Pinpoint the cell where the given text exists, returning its [x, y] midpoint coordinate. 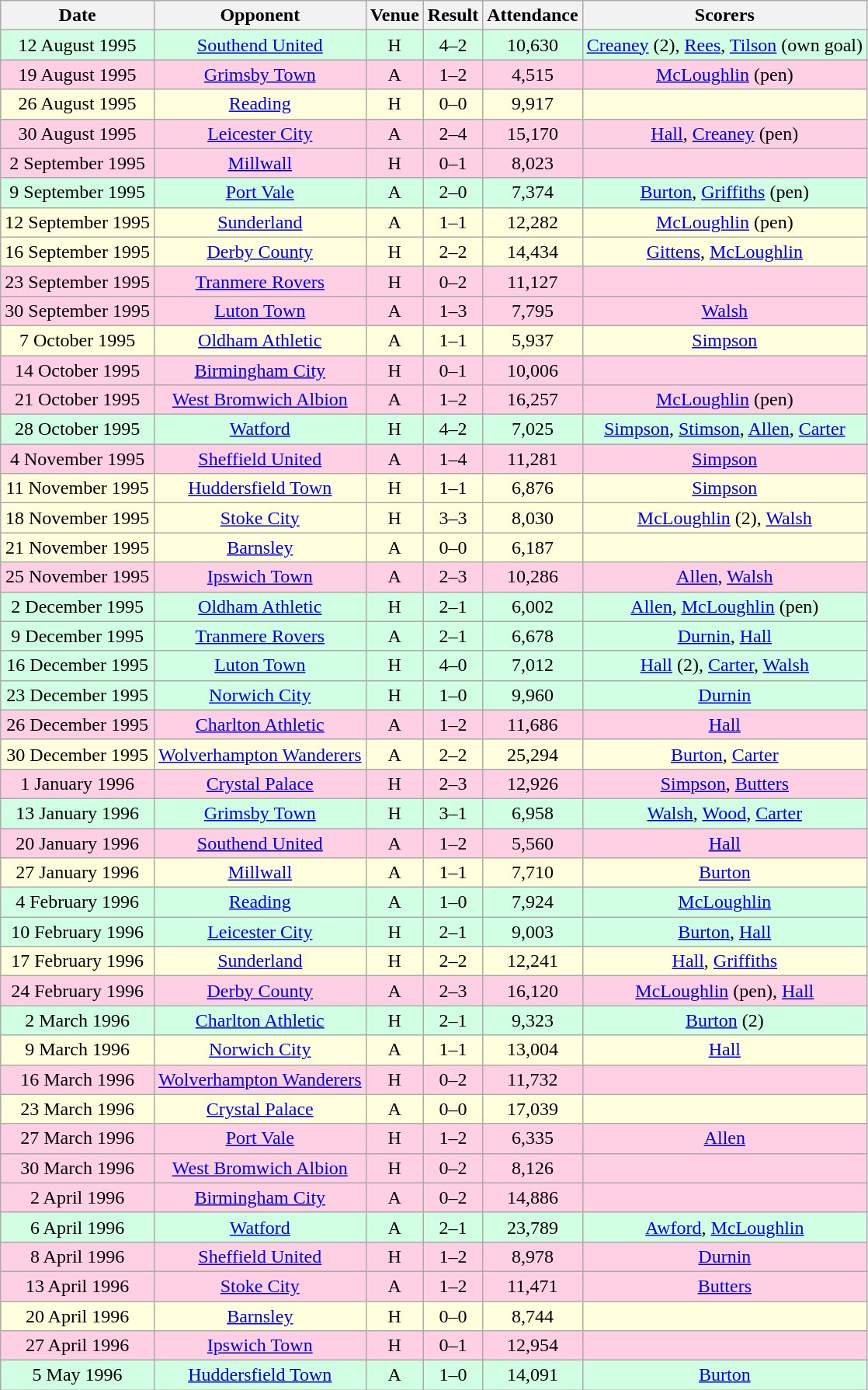
3–1 [453, 813]
21 October 1995 [78, 400]
Venue [394, 16]
Opponent [259, 16]
20 April 1996 [78, 1316]
18 November 1995 [78, 518]
Attendance [533, 16]
9,003 [533, 932]
6,958 [533, 813]
Allen [724, 1138]
30 December 1995 [78, 754]
10,286 [533, 577]
16,257 [533, 400]
23,789 [533, 1227]
7,924 [533, 902]
Burton (2) [724, 1020]
Simpson, Stimson, Allen, Carter [724, 429]
Allen, McLoughlin (pen) [724, 606]
13,004 [533, 1050]
11,732 [533, 1079]
Hall, Creaney (pen) [724, 134]
30 March 1996 [78, 1168]
11 November 1995 [78, 488]
McLoughlin (2), Walsh [724, 518]
4 February 1996 [78, 902]
6,187 [533, 547]
7,012 [533, 665]
4–0 [453, 665]
4,515 [533, 75]
McLoughlin [724, 902]
8,744 [533, 1316]
Result [453, 16]
10,006 [533, 370]
10,630 [533, 45]
8,978 [533, 1256]
McLoughlin (pen), Hall [724, 991]
10 February 1996 [78, 932]
5 May 1996 [78, 1375]
Burton, Hall [724, 932]
16 March 1996 [78, 1079]
12 August 1995 [78, 45]
2 September 1995 [78, 163]
Hall, Griffiths [724, 961]
12,241 [533, 961]
17 February 1996 [78, 961]
24 February 1996 [78, 991]
6,002 [533, 606]
6,678 [533, 636]
30 September 1995 [78, 311]
8,126 [533, 1168]
1–3 [453, 311]
Burton, Griffiths (pen) [724, 193]
11,127 [533, 281]
4 November 1995 [78, 459]
9,960 [533, 695]
Awford, McLoughlin [724, 1227]
Creaney (2), Rees, Tilson (own goal) [724, 45]
25 November 1995 [78, 577]
Allen, Walsh [724, 577]
7,795 [533, 311]
14 October 1995 [78, 370]
27 March 1996 [78, 1138]
11,686 [533, 725]
5,560 [533, 843]
9 March 1996 [78, 1050]
6,876 [533, 488]
11,471 [533, 1286]
9,917 [533, 104]
27 April 1996 [78, 1346]
2 April 1996 [78, 1197]
2–4 [453, 134]
21 November 1995 [78, 547]
26 August 1995 [78, 104]
6,335 [533, 1138]
28 October 1995 [78, 429]
5,937 [533, 340]
23 March 1996 [78, 1109]
16 December 1995 [78, 665]
Date [78, 16]
23 September 1995 [78, 281]
12,282 [533, 222]
8,023 [533, 163]
Gittens, McLoughlin [724, 252]
15,170 [533, 134]
Durnin, Hall [724, 636]
12,926 [533, 784]
30 August 1995 [78, 134]
9 September 1995 [78, 193]
Butters [724, 1286]
23 December 1995 [78, 695]
Scorers [724, 16]
7 October 1995 [78, 340]
14,091 [533, 1375]
1–4 [453, 459]
13 January 1996 [78, 813]
16,120 [533, 991]
14,434 [533, 252]
25,294 [533, 754]
7,374 [533, 193]
9,323 [533, 1020]
17,039 [533, 1109]
Walsh, Wood, Carter [724, 813]
20 January 1996 [78, 843]
7,025 [533, 429]
8 April 1996 [78, 1256]
6 April 1996 [78, 1227]
12,954 [533, 1346]
Simpson, Butters [724, 784]
14,886 [533, 1197]
2–0 [453, 193]
3–3 [453, 518]
1 January 1996 [78, 784]
9 December 1995 [78, 636]
2 March 1996 [78, 1020]
Hall (2), Carter, Walsh [724, 665]
27 January 1996 [78, 873]
Burton, Carter [724, 754]
16 September 1995 [78, 252]
7,710 [533, 873]
8,030 [533, 518]
12 September 1995 [78, 222]
19 August 1995 [78, 75]
Walsh [724, 311]
11,281 [533, 459]
13 April 1996 [78, 1286]
2 December 1995 [78, 606]
26 December 1995 [78, 725]
